Pinpoint the cell where the given text exists, returning its (X, Y) midpoint coordinate. 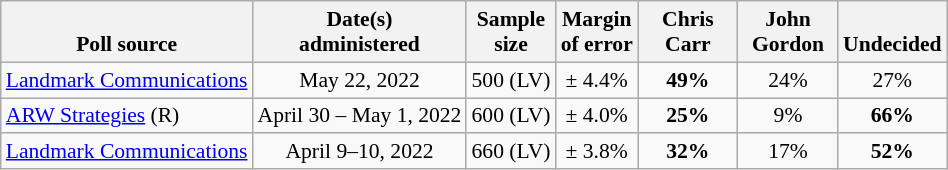
25% (688, 116)
500 (LV) (510, 80)
Date(s)administered (359, 32)
27% (892, 80)
24% (788, 80)
Samplesize (510, 32)
± 4.4% (597, 80)
April 9–10, 2022 (359, 152)
600 (LV) (510, 116)
660 (LV) (510, 152)
ARW Strategies (R) (127, 116)
32% (688, 152)
JohnGordon (788, 32)
17% (788, 152)
± 4.0% (597, 116)
May 22, 2022 (359, 80)
Marginof error (597, 32)
52% (892, 152)
Poll source (127, 32)
66% (892, 116)
April 30 – May 1, 2022 (359, 116)
ChrisCarr (688, 32)
± 3.8% (597, 152)
9% (788, 116)
Undecided (892, 32)
49% (688, 80)
